Pinpoint the cell where the given text exists, returning its [X, Y] midpoint coordinate. 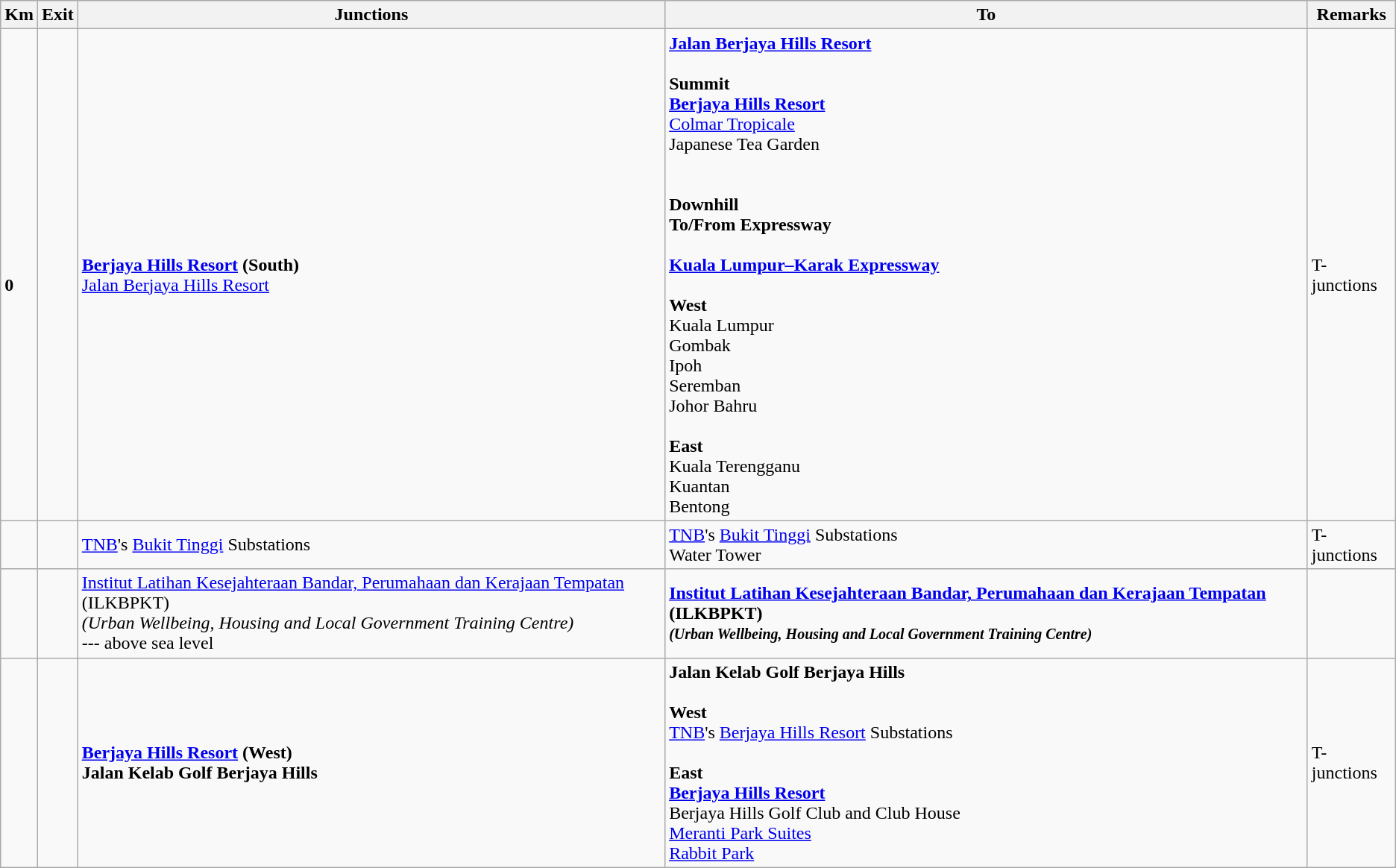
Remarks [1351, 15]
TNB's Bukit Tinggi Substations [371, 544]
Berjaya Hills Resort (West)Jalan Kelab Golf Berjaya Hills [371, 762]
Exit [57, 15]
TNB's Bukit Tinggi SubstationsWater Tower [987, 544]
Km [19, 15]
To [987, 15]
0 [19, 274]
Berjaya Hills Resort (South)Jalan Berjaya Hills Resort [371, 274]
Institut Latihan Kesejahteraan Bandar, Perumahaan dan Kerajaan Tempatan (ILKBPKT)(Urban Wellbeing, Housing and Local Government Training Centre) [987, 613]
Junctions [371, 15]
